Output the [X, Y] coordinate of the center of the cell containing the given text.  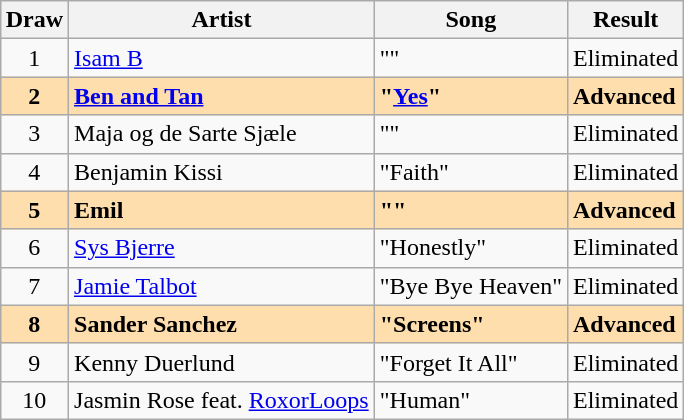
Isam B [222, 58]
7 [34, 286]
Ben and Tan [222, 96]
"Human" [470, 400]
5 [34, 210]
Draw [34, 20]
9 [34, 362]
8 [34, 324]
"Yes" [470, 96]
Sys Bjerre [222, 248]
Artist [222, 20]
"Forget It All" [470, 362]
"Honestly" [470, 248]
"Screens" [470, 324]
"Bye Bye Heaven" [470, 286]
1 [34, 58]
Sander Sanchez [222, 324]
4 [34, 172]
Jasmin Rose feat. RoxorLoops [222, 400]
6 [34, 248]
Song [470, 20]
Result [625, 20]
"Faith" [470, 172]
3 [34, 134]
2 [34, 96]
Benjamin Kissi [222, 172]
10 [34, 400]
Emil [222, 210]
Jamie Talbot [222, 286]
Kenny Duerlund [222, 362]
Maja og de Sarte Sjæle [222, 134]
